Determine the [X, Y] coordinate at the center of the cell enclosing the given text.  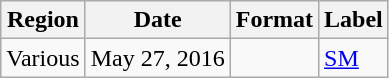
Format [274, 20]
SM [354, 58]
Date [158, 20]
Various [43, 58]
Region [43, 20]
May 27, 2016 [158, 58]
Label [354, 20]
